Determine the (x, y) coordinate at the center of the cell enclosing the given text.  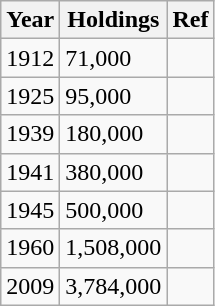
1,508,000 (114, 248)
1960 (30, 248)
1912 (30, 58)
1945 (30, 210)
1925 (30, 96)
1941 (30, 172)
380,000 (114, 172)
95,000 (114, 96)
1939 (30, 134)
Ref (190, 20)
Year (30, 20)
Holdings (114, 20)
500,000 (114, 210)
71,000 (114, 58)
180,000 (114, 134)
2009 (30, 286)
3,784,000 (114, 286)
